Provide the (x, y) coordinate of the cell's center where the given text is located.  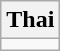
Thai (30, 20)
